Provide the (X, Y) coordinate of the cell's center where the given text is located.  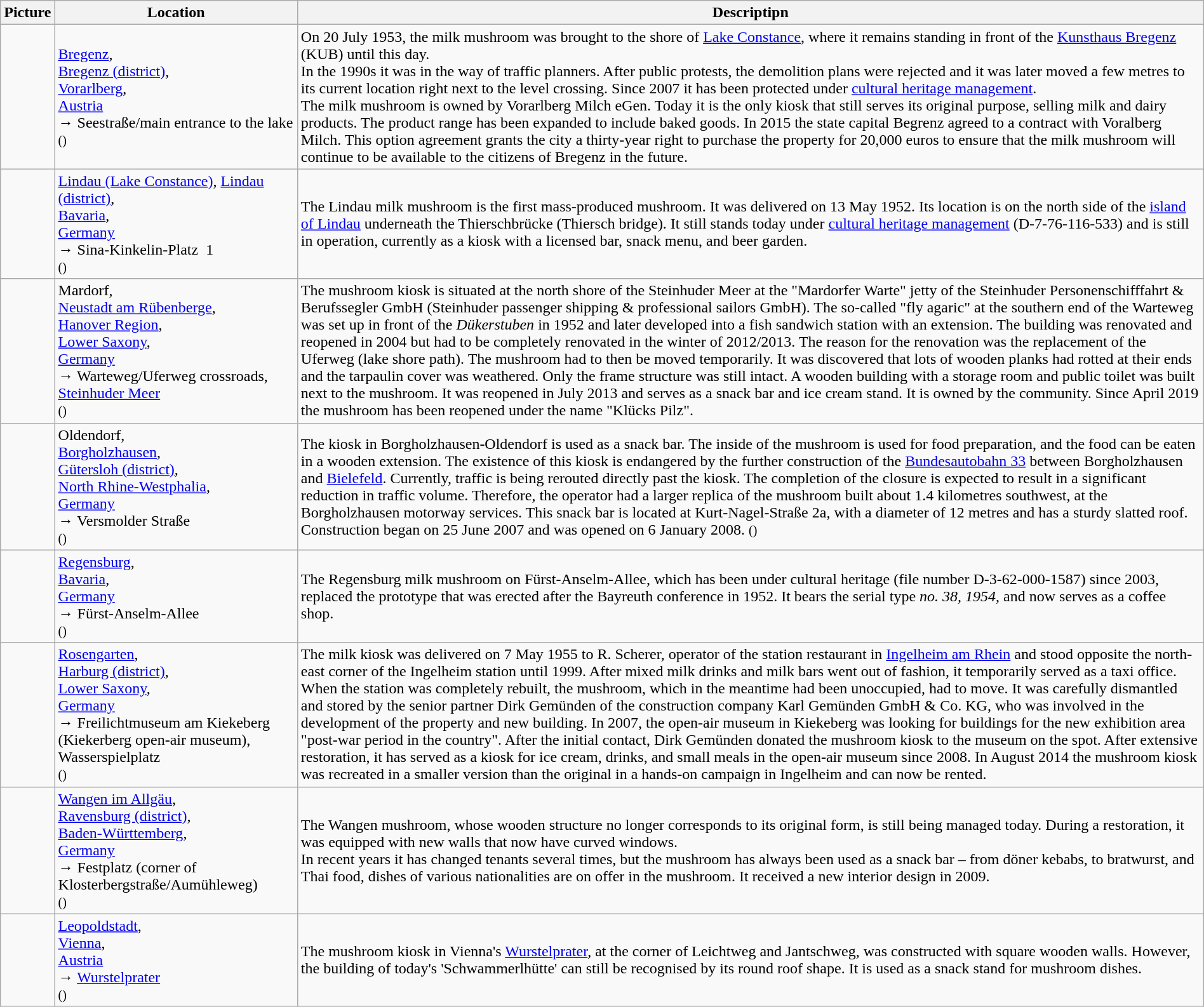
Leopoldstadt,Vienna,Austria→ Wurstelprater() (176, 960)
Lindau (Lake Constance), Lindau (district),Bavaria,Germany→ Sina-Kinkelin-Platz 1() (176, 223)
Location (176, 13)
Bregenz,Bregenz (district),Vorarlberg,Austria→ Seestraße/main entrance to the lake() (176, 97)
Descriptipn (751, 13)
Oldendorf,Borgholzhausen,Gütersloh (district),North Rhine-Westphalia,Germany→ Versmolder Straße() (176, 486)
Wangen im Allgäu,Ravensburg (district),Baden-Württemberg,Germany→ Festplatz (corner of Klosterbergstraße/Aumühleweg)() (176, 850)
Mardorf,Neustadt am Rübenberge,Hanover Region,Lower Saxony,Germany→ Warteweg/Uferweg crossroads, Steinhuder Meer() (176, 350)
Regensburg,Bavaria,Germany→ Fürst-Anselm-Allee() (176, 596)
Picture (28, 13)
Rosengarten,Harburg (district),Lower Saxony,Germany→ Freilichtmuseum am Kiekeberg (Kiekerberg open-air museum), Wasserspielplatz() (176, 715)
